Detect which cell encompasses the target text, then output its [X, Y] center coordinate. 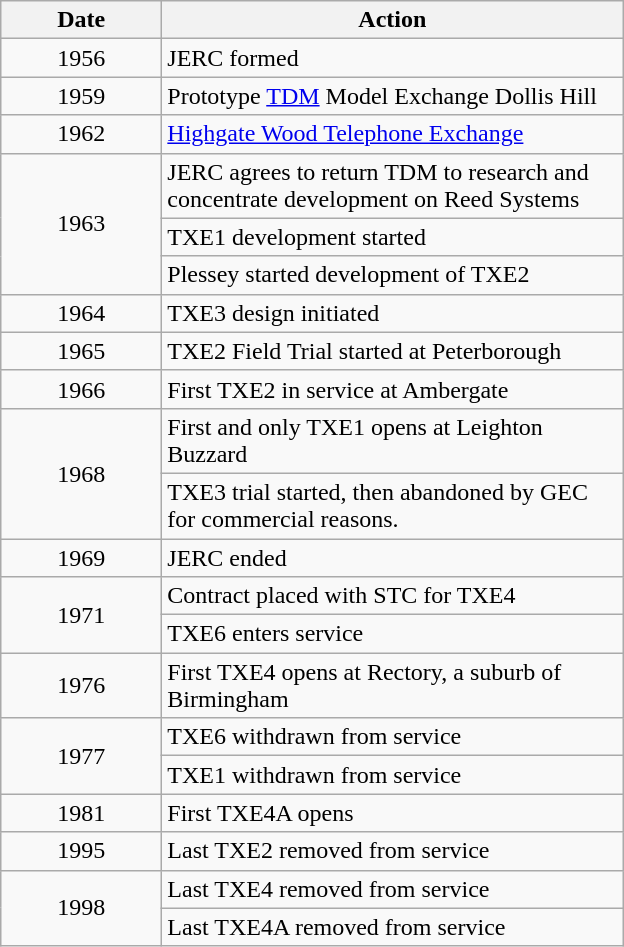
1966 [82, 389]
1959 [82, 96]
TXE2 Field Trial started at Peterborough [392, 351]
JERC ended [392, 557]
1965 [82, 351]
TXE3 trial started, then abandoned by GEC for commercial reasons. [392, 506]
1971 [82, 615]
Prototype TDM Model Exchange Dollis Hill [392, 96]
TXE1 development started [392, 237]
JERC agrees to return TDM to research and concentrate development on Reed Systems [392, 186]
TXE1 withdrawn from service [392, 775]
1977 [82, 756]
TXE3 design initiated [392, 313]
Last TXE4A removed from service [392, 927]
1963 [82, 224]
1968 [82, 473]
1976 [82, 686]
Plessey started development of TXE2 [392, 275]
First and only TXE1 opens at Leighton Buzzard [392, 440]
1969 [82, 557]
Action [392, 20]
TXE6 enters service [392, 634]
First TXE4 opens at Rectory, a suburb of Birmingham [392, 686]
Contract placed with STC for TXE4 [392, 596]
1981 [82, 813]
1962 [82, 134]
Date [82, 20]
First TXE4A opens [392, 813]
1964 [82, 313]
1956 [82, 58]
JERC formed [392, 58]
TXE6 withdrawn from service [392, 737]
Last TXE2 removed from service [392, 851]
Last TXE4 removed from service [392, 889]
First TXE2 in service at Ambergate [392, 389]
1998 [82, 908]
Highgate Wood Telephone Exchange [392, 134]
1995 [82, 851]
